From the cell containing the given text, extract its center point as (x, y) coordinate. 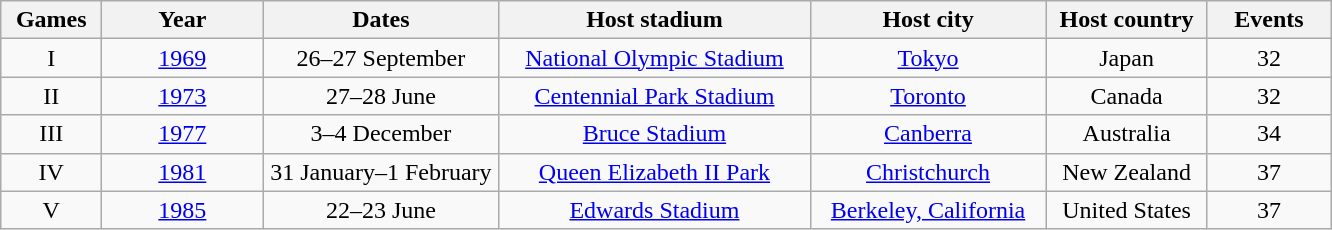
Host stadium (654, 20)
Host country (1126, 20)
I (52, 58)
Japan (1126, 58)
United States (1126, 210)
Dates (381, 20)
New Zealand (1126, 172)
26–27 September (381, 58)
Christchurch (928, 172)
Events (1269, 20)
1985 (182, 210)
Canberra (928, 134)
1981 (182, 172)
Berkeley, California (928, 210)
3–4 December (381, 134)
1977 (182, 134)
Bruce Stadium (654, 134)
Edwards Stadium (654, 210)
II (52, 96)
National Olympic Stadium (654, 58)
34 (1269, 134)
1973 (182, 96)
III (52, 134)
Australia (1126, 134)
Centennial Park Stadium (654, 96)
Year (182, 20)
Queen Elizabeth II Park (654, 172)
31 January–1 February (381, 172)
Host city (928, 20)
1969 (182, 58)
Toronto (928, 96)
IV (52, 172)
Canada (1126, 96)
Tokyo (928, 58)
27–28 June (381, 96)
22–23 June (381, 210)
V (52, 210)
Games (52, 20)
